Return the (X, Y) coordinate for the center point of the cell that contains the specified text.  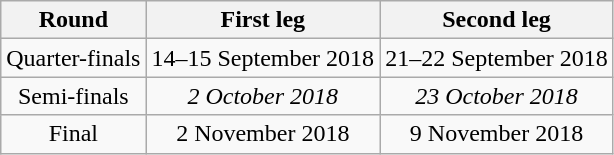
Second leg (497, 20)
First leg (263, 20)
21–22 September 2018 (497, 58)
Quarter-finals (74, 58)
9 November 2018 (497, 134)
Semi-finals (74, 96)
14–15 September 2018 (263, 58)
2 November 2018 (263, 134)
23 October 2018 (497, 96)
Round (74, 20)
Final (74, 134)
2 October 2018 (263, 96)
